Find where the given text appears and provide that cell's center as (X, Y) coordinate. 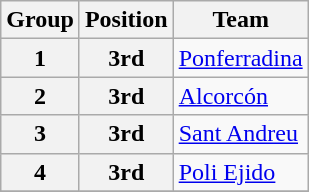
Poli Ejido (240, 172)
Team (240, 20)
1 (40, 58)
2 (40, 96)
Ponferradina (240, 58)
Group (40, 20)
Position (126, 20)
Alcorcón (240, 96)
Sant Andreu (240, 134)
3 (40, 134)
4 (40, 172)
